Capture the cell that displays the provided text and extract its (x, y) central coordinate. 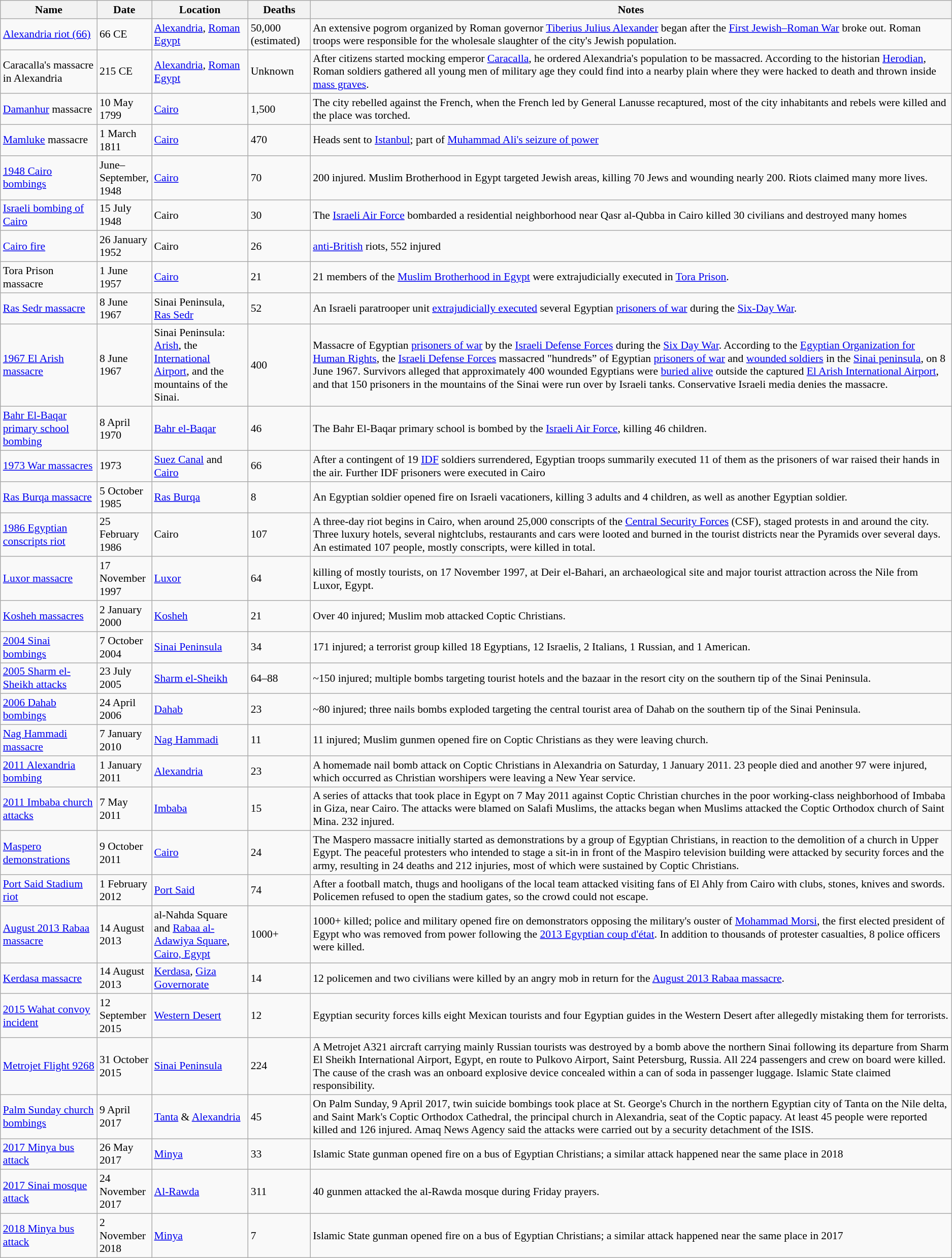
al-Nahda Square and Rabaa al-Adawiya Square, Cairo, Egypt (200, 934)
31 October 2015 (124, 1066)
Imbaba (200, 809)
Over 40 injured; Muslim mob attacked Coptic Christians. (631, 616)
2011 Imbaba church attacks (49, 809)
An Egyptian soldier opened fire on Israeli vacationers, killing 3 adults and 4 children, as well as another Egyptian soldier. (631, 498)
66 CE (124, 35)
Alexandria (200, 772)
46 (279, 428)
26 May 2017 (124, 1154)
Heads sent to Istanbul; part of Muhammad Ali's seizure of power (631, 140)
Islamic State gunman opened fire on a bus of Egyptian Christians; a similar attack happened near the same place in 2018 (631, 1154)
15 (279, 809)
An Israeli paratrooper unit extrajudicially executed several Egyptian prisoners of war during the Six-Day War. (631, 309)
Alexandria riot (66) (49, 35)
11 injured; Muslim gunmen opened fire on Coptic Christians as they were leaving church. (631, 740)
2018 Minya bus attack (49, 1236)
2 November 2018 (124, 1236)
Ras Burqa (200, 498)
1948 Cairo bombings (49, 178)
1 February 2012 (124, 890)
64–88 (279, 678)
Islamic State gunman opened fire on a bus of Egyptian Christians; a similar attack happened near the same place in 2017 (631, 1236)
Ras Sedr massacre (49, 309)
1,500 (279, 110)
7 October 2004 (124, 647)
Luxor massacre (49, 579)
Kosheh (200, 616)
Mamluke massacre (49, 140)
200 injured. Muslim Brotherhood in Egypt targeted Jewish areas, killing 70 Jews and wounding nearly 200. Riots claimed many more lives. (631, 178)
9 April 2017 (124, 1117)
~150 injured; multiple bombs targeting tourist hotels and the bazaar in the resort city on the southern tip of the Sinai Peninsula. (631, 678)
Bahr El-Baqar primary school bombing (49, 428)
2017 Minya bus attack (49, 1154)
Dahab (200, 710)
24 November 2017 (124, 1192)
17 November 1997 (124, 579)
24 (279, 853)
107 (279, 535)
8 April 1970 (124, 428)
2006 Dahab bombings (49, 710)
2017 Sinai mosque attack (49, 1192)
12 policemen and two civilians were killed by an angry mob in return for the August 2013 Rabaa massacre. (631, 978)
2004 Sinai bombings (49, 647)
15 July 1948 (124, 215)
Palm Sunday church bombings (49, 1117)
June–September, 1948 (124, 178)
33 (279, 1154)
Sharm el-Sheikh (200, 678)
Luxor (200, 579)
8 (279, 498)
Deaths (279, 10)
7 (279, 1236)
Metrojet Flight 9268 (49, 1066)
7 January 2010 (124, 740)
Sinai Peninsula: Arish, the International Airport, and the mountains of the Sinai. (200, 366)
10 May 1799 (124, 110)
2005 Sharm el-Sheikh attacks (49, 678)
12 September 2015 (124, 1016)
2011 Alexandria bombing (49, 772)
1967 El Arish massacre (49, 366)
470 (279, 140)
1 March 1811 (124, 140)
Cairo fire (49, 247)
Location (200, 10)
5 October 1985 (124, 498)
Western Desert (200, 1016)
Port Said (200, 890)
45 (279, 1117)
25 February 1986 (124, 535)
Unknown (279, 72)
2 January 2000 (124, 616)
Egyptian security forces kills eight Mexican tourists and four Egyptian guides in the Western Desert after allegedly mistaking them for terrorists. (631, 1016)
224 (279, 1066)
1973 (124, 466)
1973 War massacres (49, 466)
24 April 2006 (124, 710)
Nag Hammadi (200, 740)
Maspero demonstrations (49, 853)
anti-British riots, 552 injured (631, 247)
26 (279, 247)
Damanhur massacre (49, 110)
The Israeli Air Force bombarded a residential neighborhood near Qasr al-Qubba in Cairo killed 30 civilians and destroyed many homes (631, 215)
1986 Egyptian conscripts riot (49, 535)
66 (279, 466)
7 May 2011 (124, 809)
311 (279, 1192)
21 members of the Muslim Brotherhood in Egypt were extrajudicially executed in Tora Prison. (631, 277)
Caracalla's massacre in Alexandria (49, 72)
11 (279, 740)
Kerdasa massacre (49, 978)
171 injured; a terrorist group killed 18 Egyptians, 12 Israelis, 2 Italians, 1 Russian, and 1 American. (631, 647)
2015 Wahat convoy incident (49, 1016)
26 January 1952 (124, 247)
9 October 2011 (124, 853)
215 CE (124, 72)
Nag Hammadi massacre (49, 740)
64 (279, 579)
Israeli bombing of Cairo (49, 215)
12 (279, 1016)
Tora Prison massacre (49, 277)
Port Said Stadium riot (49, 890)
Sinai Peninsula, Ras Sedr (200, 309)
The Bahr El-Baqar primary school is bombed by the Israeli Air Force, killing 46 children. (631, 428)
70 (279, 178)
1000+ (279, 934)
August 2013 Rabaa massacre (49, 934)
Bahr el-Baqar (200, 428)
1 June 1957 (124, 277)
50,000 (estimated) (279, 35)
Al-Rawda (200, 1192)
1 January 2011 (124, 772)
Date (124, 10)
Tanta & Alexandria (200, 1117)
74 (279, 890)
52 (279, 309)
Name (49, 10)
14 (279, 978)
34 (279, 647)
Kosheh massacres (49, 616)
30 (279, 215)
Notes (631, 10)
400 (279, 366)
23 July 2005 (124, 678)
Suez Canal and Cairo (200, 466)
Kerdasa, Giza Governorate (200, 978)
~80 injured; three nails bombs exploded targeting the central tourist area of Dahab on the southern tip of the Sinai Peninsula. (631, 710)
Ras Burqa massacre (49, 498)
40 gunmen attacked the al-Rawda mosque during Friday prayers. (631, 1192)
